Detect which cell encompasses the target text, then output its (x, y) center coordinate. 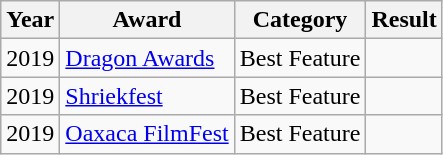
Result (404, 20)
Category (300, 20)
Year (30, 20)
Shriekfest (147, 96)
Award (147, 20)
Dragon Awards (147, 58)
Oaxaca FilmFest (147, 134)
